From the cell containing the given text, extract its center point as [x, y] coordinate. 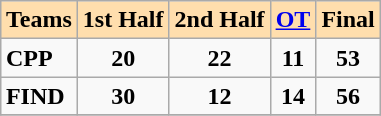
CPP [38, 58]
12 [220, 96]
11 [293, 58]
14 [293, 96]
2nd Half [220, 20]
OT [293, 20]
FIND [38, 96]
1st Half [123, 20]
Teams [38, 20]
Final [348, 20]
53 [348, 58]
30 [123, 96]
56 [348, 96]
20 [123, 58]
22 [220, 58]
